Pinpoint the cell where the given text exists, returning its [X, Y] midpoint coordinate. 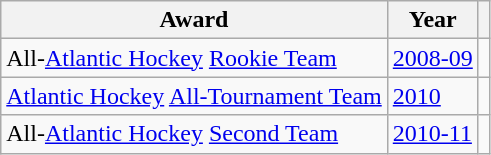
All-Atlantic Hockey Rookie Team [194, 58]
Year [432, 20]
2008-09 [432, 58]
2010 [432, 96]
All-Atlantic Hockey Second Team [194, 134]
Atlantic Hockey All-Tournament Team [194, 96]
2010-11 [432, 134]
Award [194, 20]
